Pinpoint the cell where the given text exists, returning its (X, Y) midpoint coordinate. 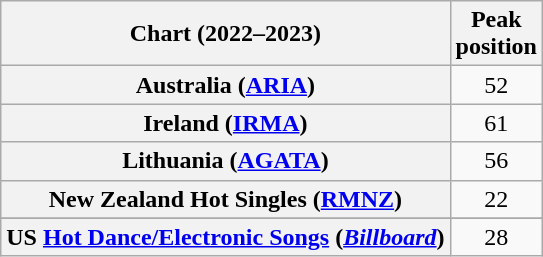
Chart (2022–2023) (226, 34)
Peakposition (496, 34)
61 (496, 123)
52 (496, 85)
Australia (ARIA) (226, 85)
US Hot Dance/Electronic Songs (Billboard) (226, 237)
22 (496, 199)
Ireland (IRMA) (226, 123)
New Zealand Hot Singles (RMNZ) (226, 199)
56 (496, 161)
28 (496, 237)
Lithuania (AGATA) (226, 161)
